Identify which cell holds the provided text, then report its (x, y) central coordinate. 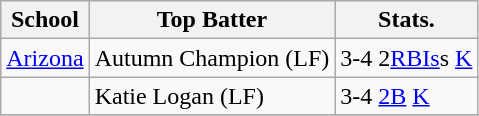
3-4 2RBIss K (406, 58)
Autumn Champion (LF) (212, 58)
School (45, 20)
Top Batter (212, 20)
Arizona (45, 58)
Stats. (406, 20)
3-4 2B K (406, 96)
Katie Logan (LF) (212, 96)
